From the cell containing the given text, extract its center point as (x, y) coordinate. 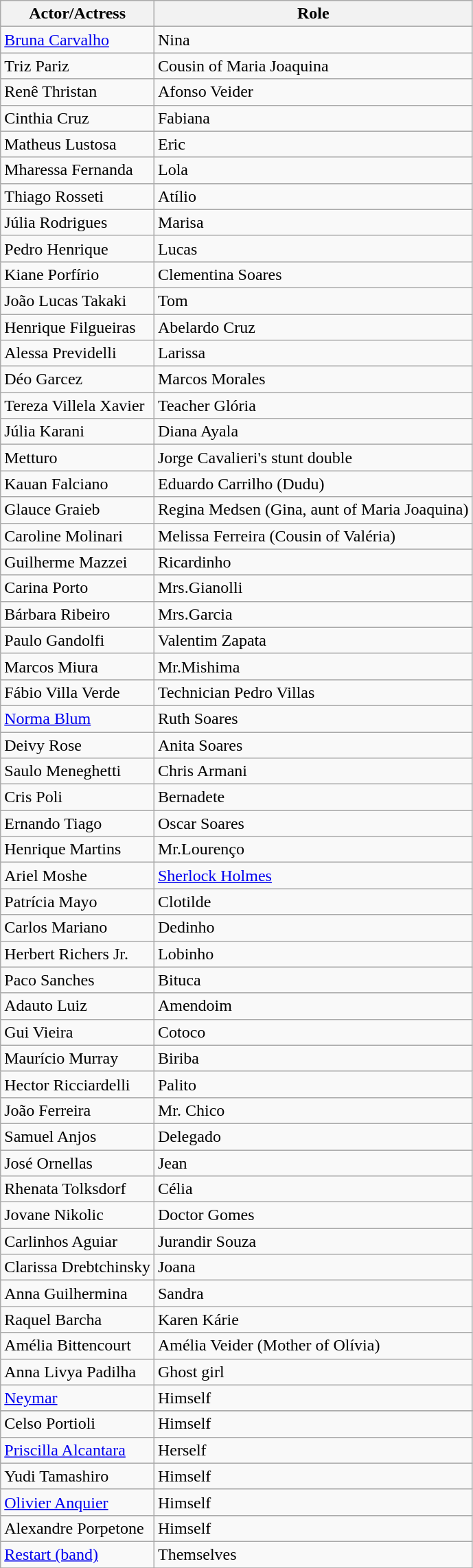
Oscar Soares (313, 823)
Themselves (313, 1554)
Ernando Tiago (78, 823)
Larissa (313, 353)
Ricardinho (313, 562)
Mrs.Gianolli (313, 588)
Triz Pariz (78, 66)
Teacher Glória (313, 406)
Guilherme Mazzei (78, 562)
Eric (313, 144)
Samuel Anjos (78, 1136)
Clementina Soares (313, 274)
Ruth Soares (313, 718)
Clotilde (313, 902)
Ghost girl (313, 1372)
Afonso Veider (313, 92)
Deivy Rose (78, 745)
Thiago Rosseti (78, 196)
Herbert Richers Jr. (78, 954)
Carlos Mariano (78, 928)
Melissa Ferreira (Cousin of Valéria) (313, 536)
Chris Armani (313, 771)
Sandra (313, 1294)
Cris Poli (78, 797)
Yudi Tamashiro (78, 1476)
Herself (313, 1450)
João Lucas Takaki (78, 301)
Matheus Lustosa (78, 144)
Lola (313, 170)
Palito (313, 1084)
Júlia Karani (78, 432)
Amendoim (313, 1006)
Bernadete (313, 797)
Anna Livya Padilha (78, 1372)
Déo Garcez (78, 379)
Júlia Rodrigues (78, 222)
Paco Sanches (78, 980)
Atílio (313, 196)
Renê Thristan (78, 92)
Ariel Moshe (78, 876)
Regina Medsen (Gina, aunt of Maria Joaquina) (313, 510)
Cotoco (313, 1032)
Marcos Miura (78, 666)
Rhenata Tolksdorf (78, 1189)
Alexandre Porpetone (78, 1528)
Norma Blum (78, 718)
Technician Pedro Villas (313, 692)
Olivier Anquier (78, 1502)
Paulo Gandolfi (78, 640)
Carlinhos Aguiar (78, 1241)
Hector Ricciardelli (78, 1084)
Mr. Chico (313, 1110)
Mr.Mishima (313, 666)
Henrique Filgueiras (78, 327)
Jorge Cavalieri's stunt double (313, 458)
Cousin of Maria Joaquina (313, 66)
Abelardo Cruz (313, 327)
Priscilla Alcantara (78, 1450)
Delegado (313, 1136)
Carina Porto (78, 588)
Lucas (313, 248)
Joana (313, 1267)
Adauto Luiz (78, 1006)
Neymar (78, 1398)
Glauce Graieb (78, 510)
Amélia Bittencourt (78, 1346)
Mr.Lourenço (313, 850)
Jean (313, 1163)
Mharessa Fernanda (78, 170)
Valentim Zapata (313, 640)
Bituca (313, 980)
Bárbara Ribeiro (78, 614)
Diana Ayala (313, 432)
Kiane Porfírio (78, 274)
Role (313, 14)
Caroline Molinari (78, 536)
Marisa (313, 222)
Mrs.Garcia (313, 614)
Patrícia Mayo (78, 902)
Saulo Meneghetti (78, 771)
Amélia Veider (Mother of Olívia) (313, 1346)
Nina (313, 40)
Fábio Villa Verde (78, 692)
Maurício Murray (78, 1058)
Eduardo Carrilho (Dudu) (313, 484)
Henrique Martins (78, 850)
Jurandir Souza (313, 1241)
Celso Portioli (78, 1424)
Pedro Henrique (78, 248)
Restart (band) (78, 1554)
Metturo (78, 458)
Célia (313, 1189)
Raquel Barcha (78, 1320)
Karen Kárie (313, 1320)
Tereza Villela Xavier (78, 406)
Tom (313, 301)
Fabiana (313, 118)
Cinthia Cruz (78, 118)
Bruna Carvalho (78, 40)
Alessa Previdelli (78, 353)
Marcos Morales (313, 379)
João Ferreira (78, 1110)
Anita Soares (313, 745)
Actor/Actress (78, 14)
Anna Guilhermina (78, 1294)
José Ornellas (78, 1163)
Jovane Nikolic (78, 1215)
Sherlock Holmes (313, 876)
Kauan Falciano (78, 484)
Lobinho (313, 954)
Doctor Gomes (313, 1215)
Biriba (313, 1058)
Dedinho (313, 928)
Clarissa Drebtchinsky (78, 1267)
Gui Vieira (78, 1032)
